Return the (x, y) coordinate for the center point of the cell that contains the specified text.  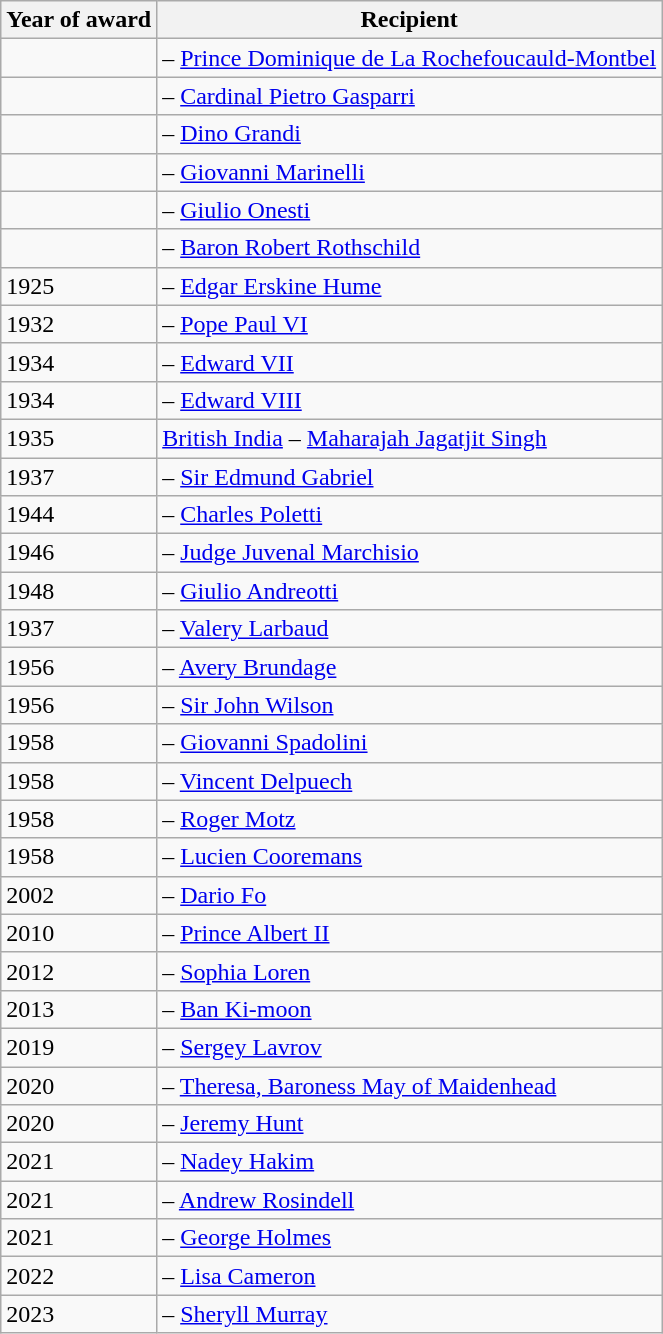
– Sophia Loren (410, 971)
– Baron Robert Rothschild (410, 248)
– Cardinal Pietro Gasparri (410, 96)
2023 (79, 1314)
– Ban Ki-moon (410, 1009)
British India – Maharajah Jagatjit Singh (410, 438)
2002 (79, 895)
– Giulio Andreotti (410, 591)
– Prince Dominique de La Rochefoucauld-Montbel (410, 58)
– Sheryll Murray (410, 1314)
– Roger Motz (410, 819)
2012 (79, 971)
– Pope Paul VI (410, 324)
– Charles Poletti (410, 515)
– Giovanni Spadolini (410, 743)
– Sergey Lavrov (410, 1047)
2022 (79, 1276)
– Edward VIII (410, 400)
– Nadey Hakim (410, 1162)
Recipient (410, 20)
2010 (79, 933)
– Giovanni Marinelli (410, 172)
– Andrew Rosindell (410, 1200)
1932 (79, 324)
– Jeremy Hunt (410, 1124)
– Valery Larbaud (410, 629)
– Judge Juvenal Marchisio (410, 553)
1944 (79, 515)
– Lucien Cooremans (410, 857)
– Edward VII (410, 362)
– Vincent Delpuech (410, 781)
– Dario Fo (410, 895)
– George Holmes (410, 1238)
– Sir John Wilson (410, 705)
– Dino Grandi (410, 134)
Year of award (79, 20)
– Theresa, Baroness May of Maidenhead (410, 1085)
– Edgar Erskine Hume (410, 286)
2019 (79, 1047)
– Prince Albert II (410, 933)
2013 (79, 1009)
– Lisa Cameron (410, 1276)
1935 (79, 438)
1925 (79, 286)
– Avery Brundage (410, 667)
– Sir Edmund Gabriel (410, 477)
1948 (79, 591)
1946 (79, 553)
– Giulio Onesti (410, 210)
